Provide the (x, y) coordinate of the cell's center where the given text is located.  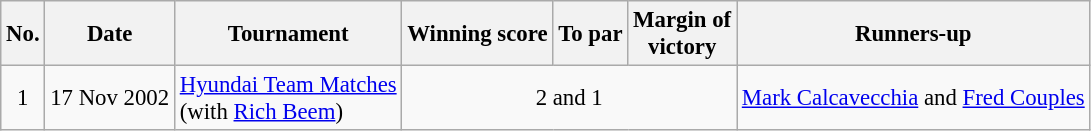
Tournament (288, 34)
17 Nov 2002 (110, 98)
Margin ofvictory (682, 34)
2 and 1 (570, 98)
Mark Calcavecchia and Fred Couples (912, 98)
No. (23, 34)
Winning score (478, 34)
Runners-up (912, 34)
1 (23, 98)
To par (590, 34)
Date (110, 34)
Hyundai Team Matches(with Rich Beem) (288, 98)
